Return the (X, Y) coordinate for the center point of the cell that contains the specified text.  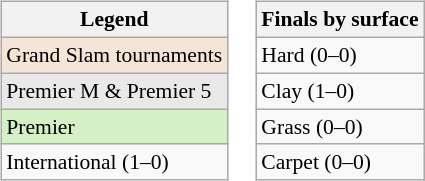
International (1–0) (114, 162)
Hard (0–0) (340, 55)
Clay (1–0) (340, 91)
Finals by surface (340, 20)
Premier M & Premier 5 (114, 91)
Carpet (0–0) (340, 162)
Grand Slam tournaments (114, 55)
Premier (114, 127)
Grass (0–0) (340, 127)
Legend (114, 20)
